Pinpoint the cell where the given text exists, returning its (X, Y) midpoint coordinate. 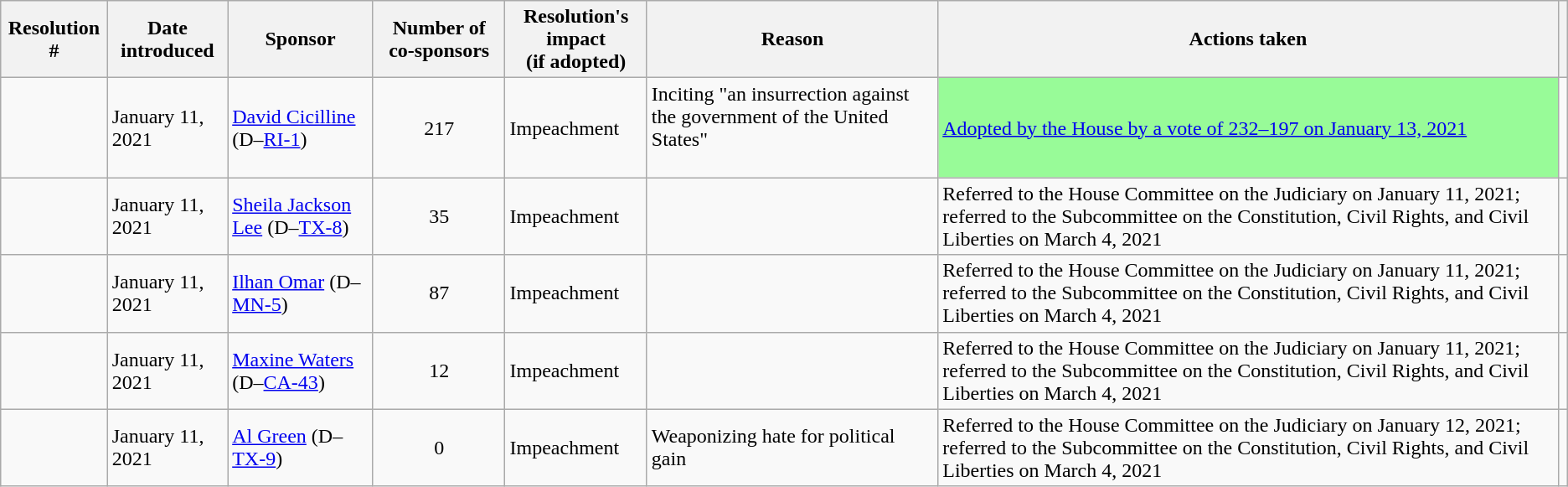
Reason (792, 39)
Ilhan Omar (D–MN-5) (301, 293)
12 (439, 370)
Sheila Jackson Lee (D–TX-8) (301, 216)
Adopted by the House by a vote of 232–197 on January 13, 2021 (1248, 127)
Resolution's impact(if adopted) (576, 39)
35 (439, 216)
Resolution # (54, 39)
Date introduced (168, 39)
Al Green (D–TX-9) (301, 448)
David Cicilline (D–RI-1) (301, 127)
Weaponizing hate for political gain (792, 448)
Sponsor (301, 39)
Inciting "an insurrection against the government of the United States" (792, 127)
Number of co-sponsors (439, 39)
87 (439, 293)
Actions taken (1248, 39)
217 (439, 127)
0 (439, 448)
Maxine Waters (D–CA-43) (301, 370)
